For the text-containing cell, return its midpoint in (x, y) coordinate format. 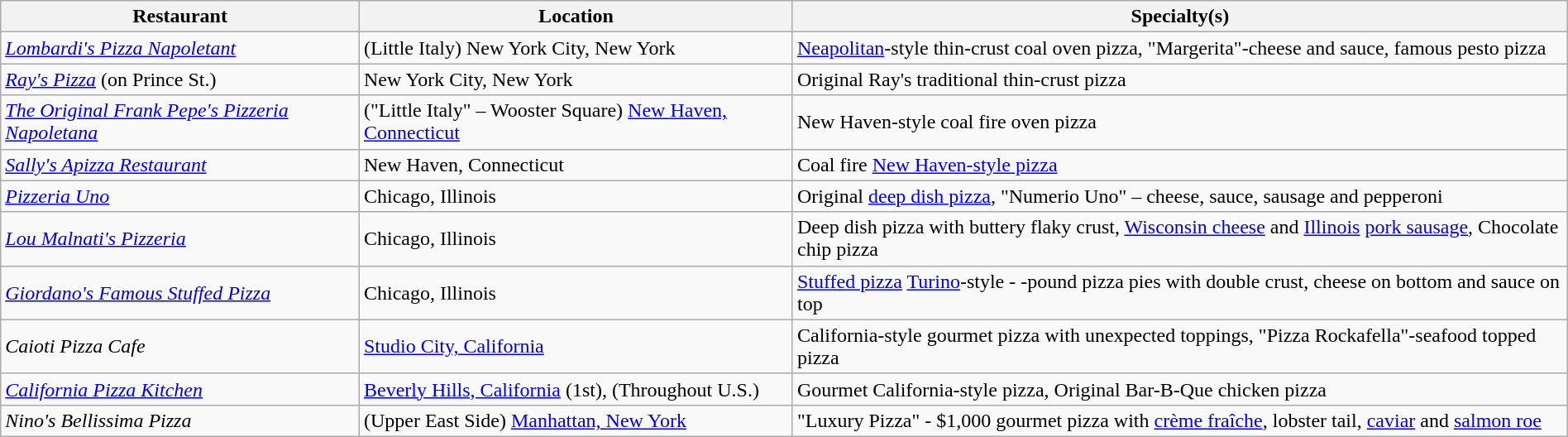
Beverly Hills, California (1st), (Throughout U.S.) (576, 389)
New Haven, Connecticut (576, 165)
Stuffed pizza Turino-style - -pound pizza pies with double crust, cheese on bottom and sauce on top (1179, 293)
Studio City, California (576, 346)
Location (576, 17)
New York City, New York (576, 79)
Neapolitan-style thin-crust coal oven pizza, "Margerita"-cheese and sauce, famous pesto pizza (1179, 48)
California Pizza Kitchen (180, 389)
Deep dish pizza with buttery flaky crust, Wisconsin cheese and Illinois pork sausage, Chocolate chip pizza (1179, 238)
("Little Italy" – Wooster Square) New Haven, Connecticut (576, 122)
New Haven-style coal fire oven pizza (1179, 122)
Pizzeria Uno (180, 196)
Giordano's Famous Stuffed Pizza (180, 293)
Restaurant (180, 17)
Caioti Pizza Cafe (180, 346)
Specialty(s) (1179, 17)
Sally's Apizza Restaurant (180, 165)
Lou Malnati's Pizzeria (180, 238)
(Upper East Side) Manhattan, New York (576, 420)
California-style gourmet pizza with unexpected toppings, "Pizza Rockafella"-seafood topped pizza (1179, 346)
(Little Italy) New York City, New York (576, 48)
Ray's Pizza (on Prince St.) (180, 79)
Gourmet California-style pizza, Original Bar-B-Que chicken pizza (1179, 389)
Lombardi's Pizza Napoletant (180, 48)
Original Ray's traditional thin-crust pizza (1179, 79)
Nino's Bellissima Pizza (180, 420)
"Luxury Pizza" - $1,000 gourmet pizza with crème fraîche, lobster tail, caviar and salmon roe (1179, 420)
The Original Frank Pepe's Pizzeria Napoletana (180, 122)
Coal fire New Haven-style pizza (1179, 165)
Original deep dish pizza, "Numerio Uno" – cheese, sauce, sausage and pepperoni (1179, 196)
